Return the (X, Y) coordinate for the center point of the cell that contains the specified text.  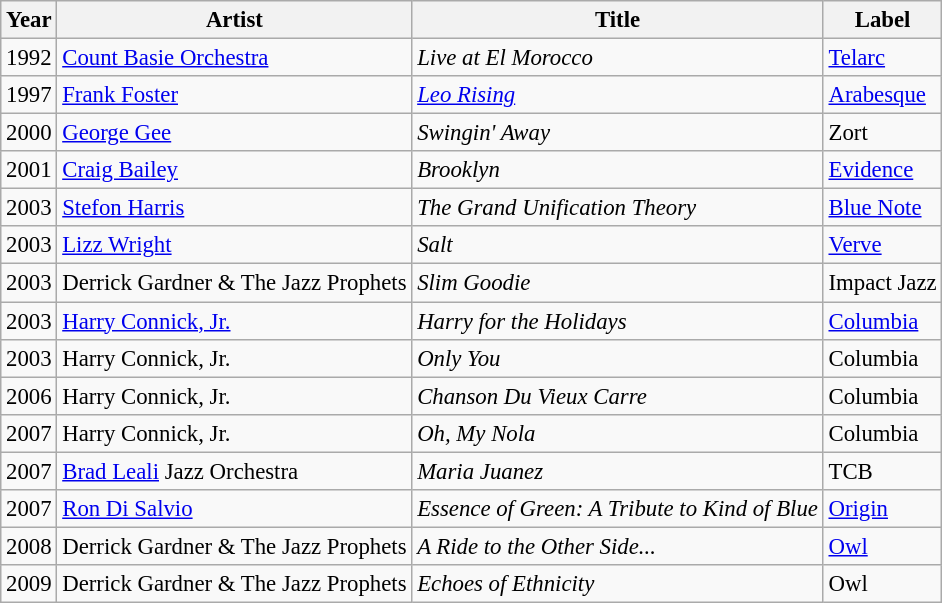
Live at El Morocco (618, 58)
Ron Di Salvio (234, 509)
Label (882, 20)
2006 (29, 396)
Leo Rising (618, 95)
2000 (29, 133)
Harry for the Holidays (618, 321)
George Gee (234, 133)
Swingin' Away (618, 133)
Chanson Du Vieux Carre (618, 396)
Verve (882, 245)
2001 (29, 170)
A Ride to the Other Side... (618, 546)
Slim Goodie (618, 283)
Salt (618, 245)
Only You (618, 358)
TCB (882, 471)
2009 (29, 584)
Telarc (882, 58)
Evidence (882, 170)
Essence of Green: A Tribute to Kind of Blue (618, 509)
Impact Jazz (882, 283)
Lizz Wright (234, 245)
Origin (882, 509)
Artist (234, 20)
Arabesque (882, 95)
Frank Foster (234, 95)
Brad Leali Jazz Orchestra (234, 471)
Year (29, 20)
Maria Juanez (618, 471)
Zort (882, 133)
Blue Note (882, 208)
The Grand Unification Theory (618, 208)
Count Basie Orchestra (234, 58)
Craig Bailey (234, 170)
Title (618, 20)
1992 (29, 58)
Brooklyn (618, 170)
Oh, My Nola (618, 433)
Stefon Harris (234, 208)
1997 (29, 95)
Echoes of Ethnicity (618, 584)
2008 (29, 546)
